Return [x, y] of the center of cell containing provided text 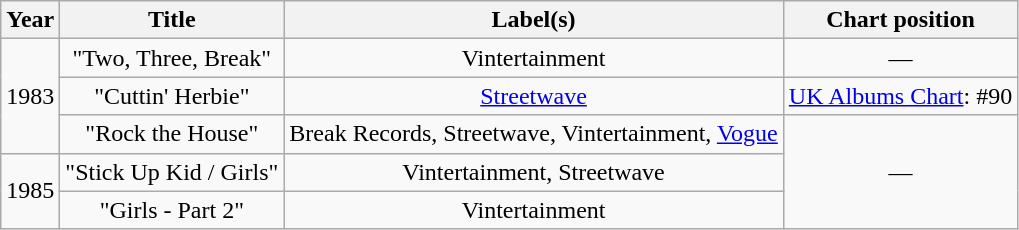
1983 [30, 96]
UK Albums Chart: #90 [900, 96]
Label(s) [534, 20]
Title [172, 20]
"Stick Up Kid / Girls" [172, 172]
"Rock the House" [172, 134]
Year [30, 20]
"Girls - Part 2" [172, 210]
"Two, Three, Break" [172, 58]
Chart position [900, 20]
"Cuttin' Herbie" [172, 96]
Vintertainment, Streetwave [534, 172]
Streetwave [534, 96]
1985 [30, 191]
Break Records, Streetwave, Vintertainment, Vogue [534, 134]
